Provide the [x, y] coordinate of the cell's center where the given text is located.  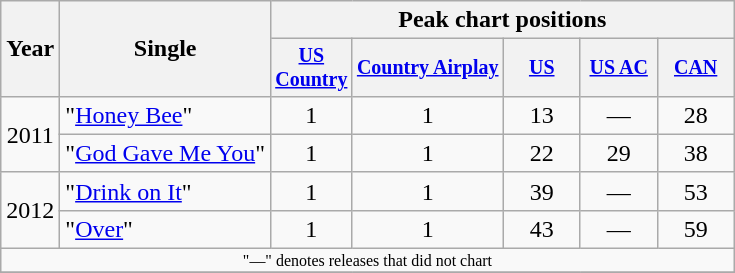
28 [696, 115]
CAN [696, 68]
"Honey Bee" [166, 115]
Peak chart positions [502, 20]
22 [542, 153]
Year [30, 49]
US [542, 68]
59 [696, 229]
39 [542, 191]
Single [166, 49]
29 [618, 153]
"Over" [166, 229]
US Country [311, 68]
"Drink on It" [166, 191]
"—" denotes releases that did not chart [368, 261]
53 [696, 191]
38 [696, 153]
Country Airplay [428, 68]
"God Gave Me You" [166, 153]
2011 [30, 134]
2012 [30, 210]
43 [542, 229]
13 [542, 115]
US AC [618, 68]
